Detect which cell encompasses the target text, then output its (X, Y) center coordinate. 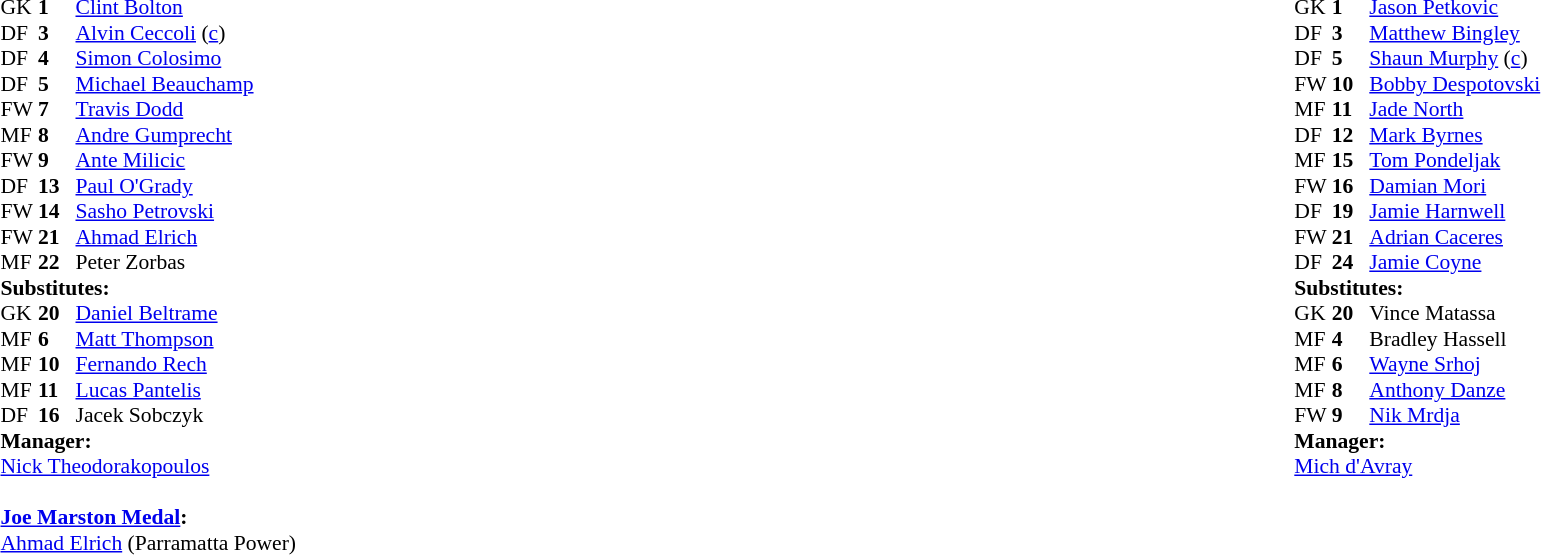
Anthony Danze (1454, 390)
Daniel Beltrame (186, 313)
Jamie Harnwell (1454, 211)
Vince Matassa (1454, 313)
Michael Beauchamp (186, 84)
Sasho Petrovski (186, 211)
Simon Colosimo (186, 59)
Adrian Caceres (1454, 237)
19 (1351, 211)
Paul O'Grady (186, 186)
Bobby Despotovski (1454, 84)
Wayne Srhoj (1454, 365)
Bradley Hassell (1454, 339)
Fernando Rech (186, 365)
Mich d'Avray (1417, 467)
12 (1351, 135)
Travis Dodd (186, 109)
Andre Gumprecht (186, 135)
Ante Milicic (186, 161)
Shaun Murphy (c) (1454, 59)
Jacek Sobczyk (186, 415)
13 (57, 186)
Alvin Ceccoli (c) (186, 33)
Damian Mori (1454, 186)
Lucas Pantelis (186, 390)
14 (57, 211)
Nik Mrdja (1454, 415)
Matthew Bingley (1454, 33)
Jade North (1454, 109)
15 (1351, 161)
Ahmad Elrich (186, 237)
Mark Byrnes (1454, 135)
22 (57, 263)
Jamie Coyne (1454, 263)
Tom Pondeljak (1454, 161)
24 (1351, 263)
Matt Thompson (186, 339)
7 (57, 109)
Peter Zorbas (186, 263)
